Detect which cell encompasses the target text, then output its (X, Y) center coordinate. 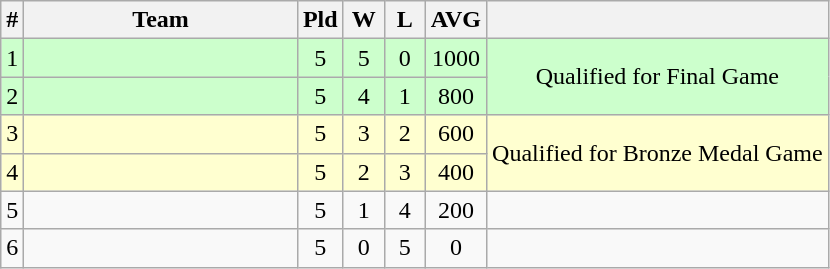
Qualified for Final Game (658, 77)
400 (456, 172)
Pld (320, 20)
800 (456, 96)
L (404, 20)
1000 (456, 58)
6 (12, 248)
AVG (456, 20)
W (364, 20)
Qualified for Bronze Medal Game (658, 153)
200 (456, 210)
600 (456, 134)
Team (161, 20)
# (12, 20)
